Scan for the cell matching the given text and deliver its [X, Y] coordinate at center. 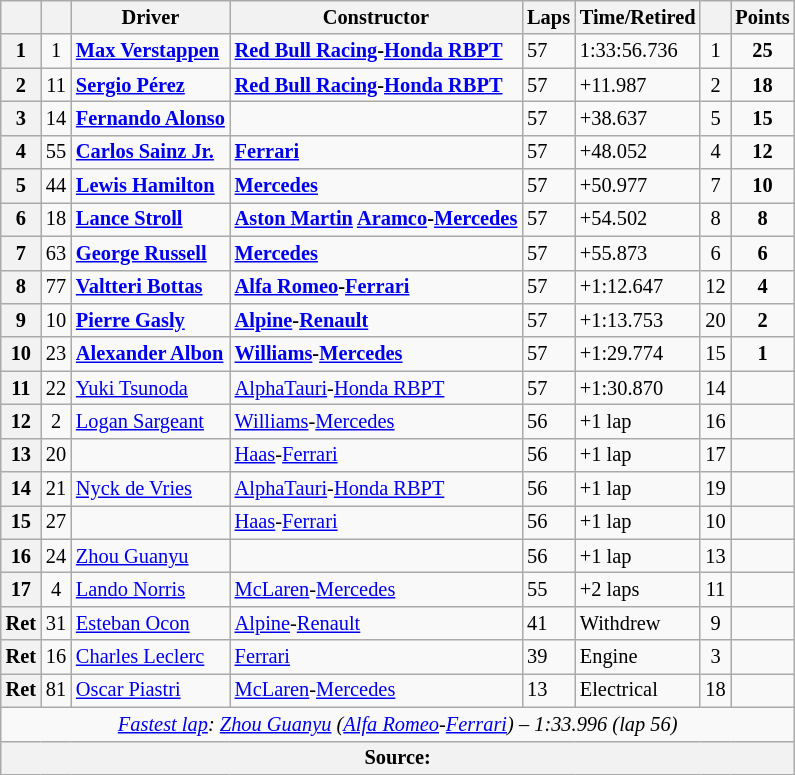
Esteban Ocon [150, 623]
Yuki Tsunoda [150, 388]
Sergio Pérez [150, 85]
+1:12.647 [638, 287]
1:33:56.736 [638, 51]
+38.637 [638, 118]
Lando Norris [150, 589]
39 [548, 657]
+1:29.774 [638, 354]
21 [56, 489]
Max Verstappen [150, 51]
24 [56, 556]
19 [715, 489]
44 [56, 186]
+1:13.753 [638, 320]
Engine [638, 657]
Lance Stroll [150, 219]
Electrical [638, 690]
27 [56, 522]
81 [56, 690]
Fastest lap: Zhou Guanyu (Alfa Romeo-Ferrari) – 1:33.996 (lap 56) [398, 724]
63 [56, 253]
Aston Martin Aramco-Mercedes [376, 219]
Alexander Albon [150, 354]
Nyck de Vries [150, 489]
Lewis Hamilton [150, 186]
+55.873 [638, 253]
Carlos Sainz Jr. [150, 152]
Points [763, 17]
22 [56, 388]
Charles Leclerc [150, 657]
Withdrew [638, 623]
Laps [548, 17]
+2 laps [638, 589]
+48.052 [638, 152]
Time/Retired [638, 17]
+54.502 [638, 219]
31 [56, 623]
Source: [398, 758]
Valtteri Bottas [150, 287]
+1:30.870 [638, 388]
Zhou Guanyu [150, 556]
Oscar Piastri [150, 690]
+11.987 [638, 85]
41 [548, 623]
25 [763, 51]
Pierre Gasly [150, 320]
23 [56, 354]
Logan Sargeant [150, 421]
Fernando Alonso [150, 118]
George Russell [150, 253]
Constructor [376, 17]
Alfa Romeo-Ferrari [376, 287]
Driver [150, 17]
77 [56, 287]
+50.977 [638, 186]
